For the text-containing cell, return its midpoint in (x, y) coordinate format. 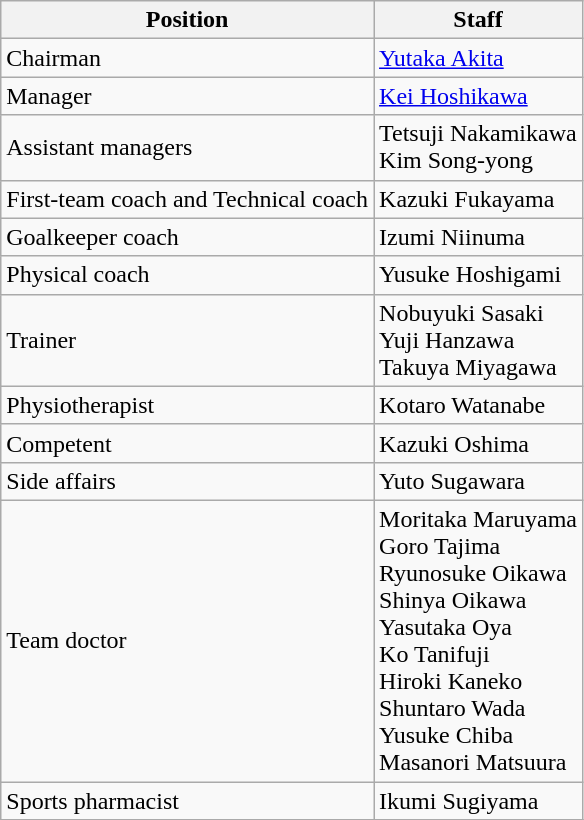
Izumi Niinuma (478, 237)
Chairman (188, 58)
First-team coach and Technical coach (188, 199)
Yutaka Akita (478, 58)
Sports pharmacist (188, 801)
Assistant managers (188, 148)
Kazuki Oshima (478, 443)
Position (188, 20)
Physiotherapist (188, 405)
Ikumi Sugiyama (478, 801)
Kazuki Fukayama (478, 199)
Manager (188, 96)
Moritaka Maruyama Goro Tajima Ryunosuke Oikawa Shinya Oikawa Yasutaka Oya Ko Tanifuji Hiroki Kaneko Shuntaro Wada Yusuke Chiba Masanori Matsuura (478, 640)
Yusuke Hoshigami (478, 275)
Tetsuji Nakamikawa Kim Song-yong (478, 148)
Staff (478, 20)
Physical coach (188, 275)
Yuto Sugawara (478, 481)
Trainer (188, 340)
Team doctor (188, 640)
Kotaro Watanabe (478, 405)
Side affairs (188, 481)
Kei Hoshikawa (478, 96)
Nobuyuki Sasaki Yuji Hanzawa Takuya Miyagawa (478, 340)
Goalkeeper coach (188, 237)
Competent (188, 443)
